Find where the given text appears and provide that cell's center as (x, y) coordinate. 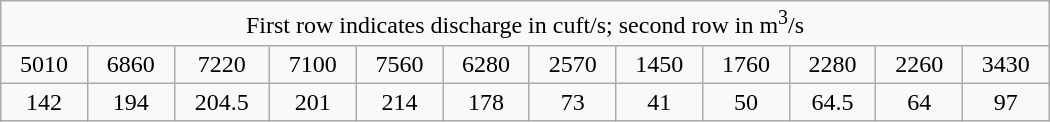
97 (1006, 102)
178 (486, 102)
First row indicates discharge in cuft/s; second row in m3/s (525, 24)
142 (44, 102)
7100 (312, 64)
1760 (746, 64)
7560 (400, 64)
2260 (920, 64)
50 (746, 102)
64 (920, 102)
194 (130, 102)
64.5 (832, 102)
201 (312, 102)
41 (660, 102)
214 (400, 102)
5010 (44, 64)
6860 (130, 64)
1450 (660, 64)
73 (572, 102)
2280 (832, 64)
204.5 (222, 102)
3430 (1006, 64)
6280 (486, 64)
7220 (222, 64)
2570 (572, 64)
